Scan for the cell matching the given text and deliver its (X, Y) coordinate at center. 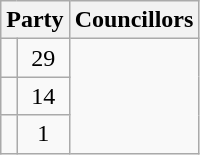
Party (35, 20)
Councillors (134, 20)
1 (43, 134)
29 (43, 58)
14 (43, 96)
